Capture the cell that displays the provided text and extract its [x, y] central coordinate. 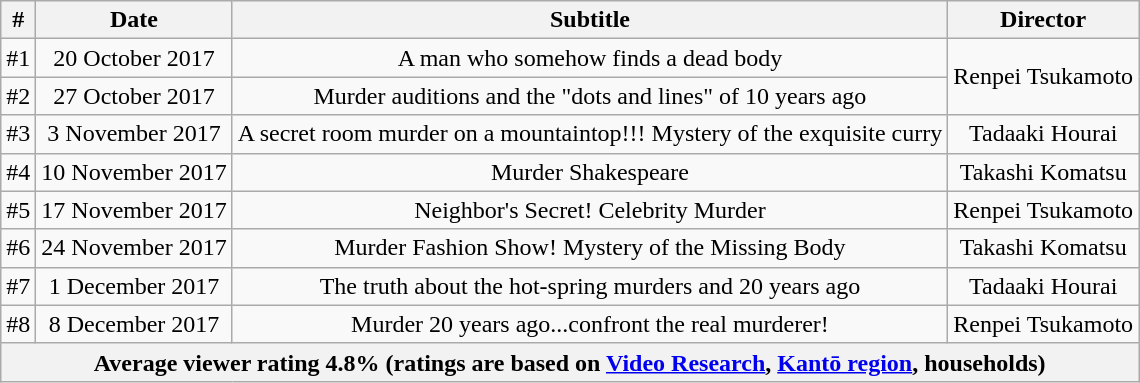
#6 [18, 248]
3 November 2017 [134, 134]
#8 [18, 324]
Date [134, 20]
10 November 2017 [134, 172]
27 October 2017 [134, 96]
Neighbor's Secret! Celebrity Murder [590, 210]
#1 [18, 58]
#5 [18, 210]
#7 [18, 286]
#3 [18, 134]
Murder auditions and the "dots and lines" of 10 years ago [590, 96]
Director [1044, 20]
#2 [18, 96]
Murder 20 years ago...confront the real murderer! [590, 324]
20 October 2017 [134, 58]
Subtitle [590, 20]
17 November 2017 [134, 210]
Murder Shakespeare [590, 172]
8 December 2017 [134, 324]
Average viewer rating 4.8% (ratings are based on Video Research, Kantō region, households) [570, 362]
The truth about the hot-spring murders and 20 years ago [590, 286]
1 December 2017 [134, 286]
Murder Fashion Show! Mystery of the Missing Body [590, 248]
#4 [18, 172]
24 November 2017 [134, 248]
A man who somehow finds a dead body [590, 58]
A secret room murder on a mountaintop!!! Mystery of the exquisite curry [590, 134]
# [18, 20]
